Capture the cell that displays the provided text and extract its (x, y) central coordinate. 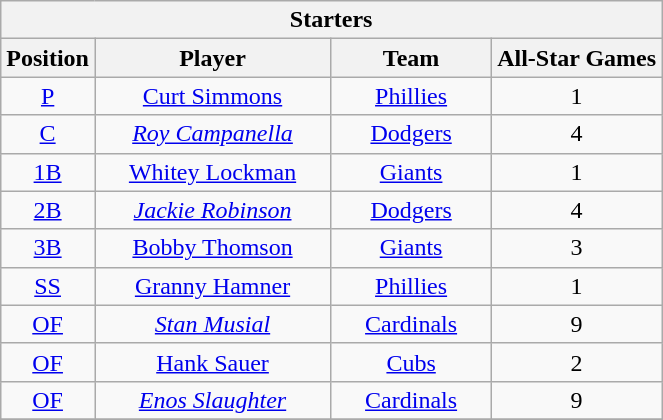
3B (48, 248)
Stan Musial (212, 324)
Whitey Lockman (212, 172)
Enos Slaughter (212, 400)
Granny Hamner (212, 286)
Jackie Robinson (212, 210)
Curt Simmons (212, 96)
1B (48, 172)
3 (577, 248)
Bobby Thomson (212, 248)
SS (48, 286)
Starters (332, 20)
Position (48, 58)
P (48, 96)
C (48, 134)
All-Star Games (577, 58)
Team (412, 58)
2 (577, 362)
2B (48, 210)
Cubs (412, 362)
Roy Campanella (212, 134)
Hank Sauer (212, 362)
Player (212, 58)
